Return the [X, Y] coordinate for the center point of the cell that contains the specified text.  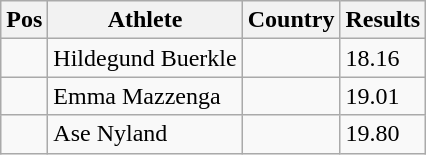
Hildegund Buerkle [145, 58]
Results [383, 20]
Emma Mazzenga [145, 96]
Country [291, 20]
18.16 [383, 58]
Pos [24, 20]
19.80 [383, 134]
19.01 [383, 96]
Athlete [145, 20]
Ase Nyland [145, 134]
